Find where the given text appears and provide that cell's center as [X, Y] coordinate. 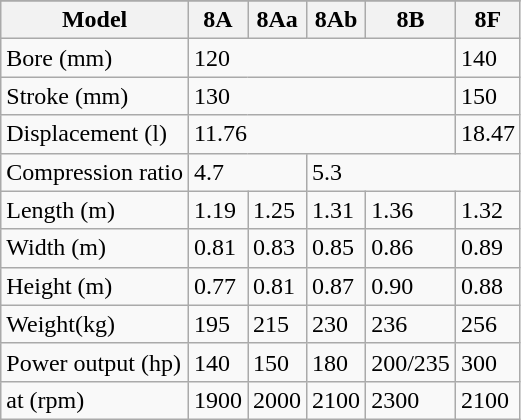
200/235 [411, 362]
8Ab [336, 20]
4.7 [247, 172]
Width (m) [95, 248]
18.47 [488, 134]
0.90 [411, 286]
Bore (mm) [95, 58]
Stroke (mm) [95, 96]
1.31 [336, 210]
236 [411, 324]
Height (m) [95, 286]
0.86 [411, 248]
1.19 [218, 210]
120 [322, 58]
8Aa [278, 20]
0.89 [488, 248]
at (rpm) [95, 400]
Compression ratio [95, 172]
0.77 [218, 286]
230 [336, 324]
180 [336, 362]
0.83 [278, 248]
Power output (hp) [95, 362]
195 [218, 324]
130 [322, 96]
1.36 [411, 210]
0.87 [336, 286]
Model [95, 20]
Length (m) [95, 210]
256 [488, 324]
8A [218, 20]
Displacement (l) [95, 134]
300 [488, 362]
0.85 [336, 248]
5.3 [414, 172]
1.32 [488, 210]
1.25 [278, 210]
Weight(kg) [95, 324]
8F [488, 20]
1900 [218, 400]
11.76 [322, 134]
215 [278, 324]
0.88 [488, 286]
8B [411, 20]
2300 [411, 400]
2000 [278, 400]
